Output the [x, y] coordinate of the center of the cell containing the given text.  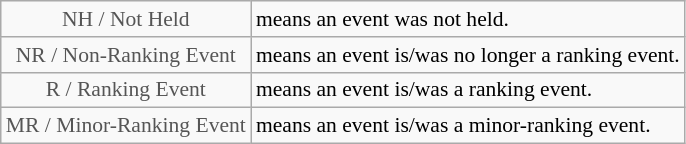
means an event is/was a ranking event. [468, 90]
means an event was not held. [468, 19]
MR / Minor-Ranking Event [126, 126]
means an event is/was no longer a ranking event. [468, 55]
means an event is/was a minor-ranking event. [468, 126]
R / Ranking Event [126, 90]
NH / Not Held [126, 19]
NR / Non-Ranking Event [126, 55]
